From the cell containing the given text, extract its center point as [x, y] coordinate. 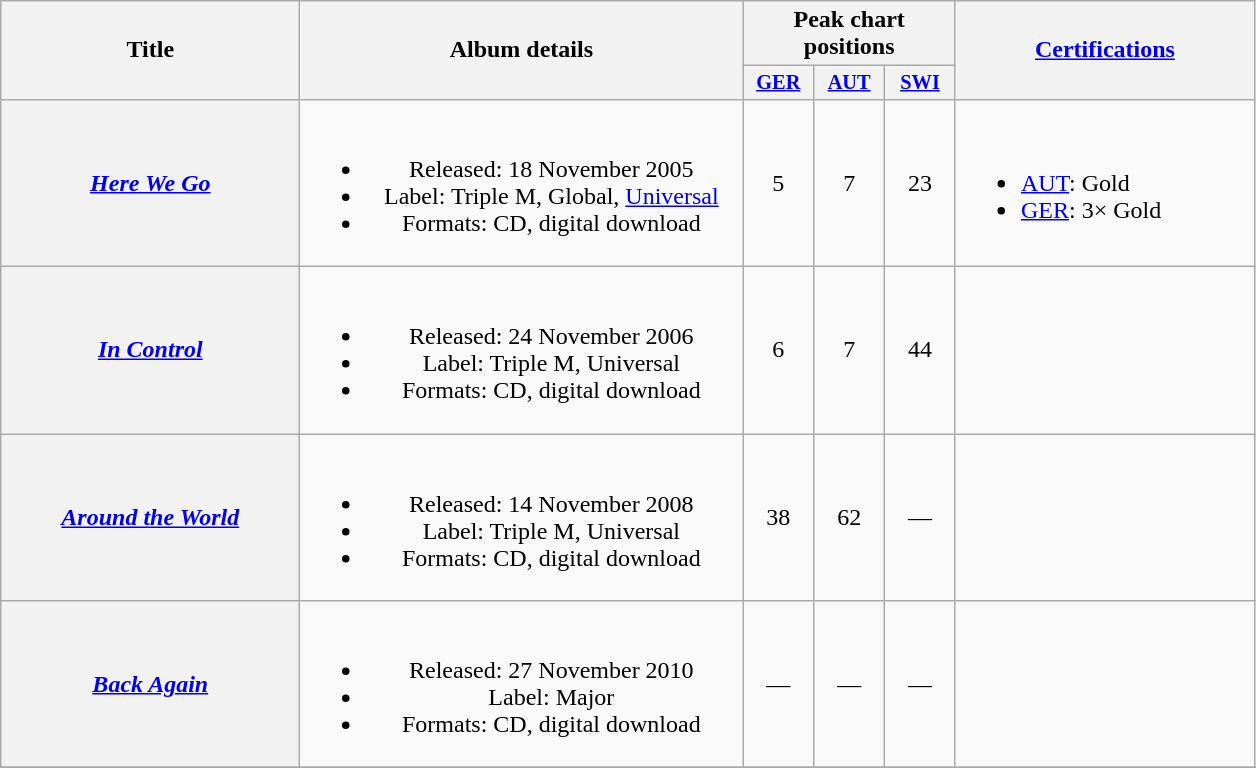
44 [920, 350]
Here We Go [150, 182]
Released: 14 November 2008Label: Triple M, UniversalFormats: CD, digital download [522, 518]
Album details [522, 50]
GER [778, 83]
Released: 24 November 2006Label: Triple M, UniversalFormats: CD, digital download [522, 350]
62 [850, 518]
Released: 18 November 2005Label: Triple M, Global, UniversalFormats: CD, digital download [522, 182]
In Control [150, 350]
Around the World [150, 518]
5 [778, 182]
Released: 27 November 2010Label: MajorFormats: CD, digital download [522, 684]
SWI [920, 83]
AUT [850, 83]
Title [150, 50]
Certifications [1104, 50]
38 [778, 518]
23 [920, 182]
6 [778, 350]
AUT: GoldGER: 3× Gold [1104, 182]
Back Again [150, 684]
Peak chart positions [850, 34]
